Extract the (X, Y) coordinate from the center of the cell holding the provided text.  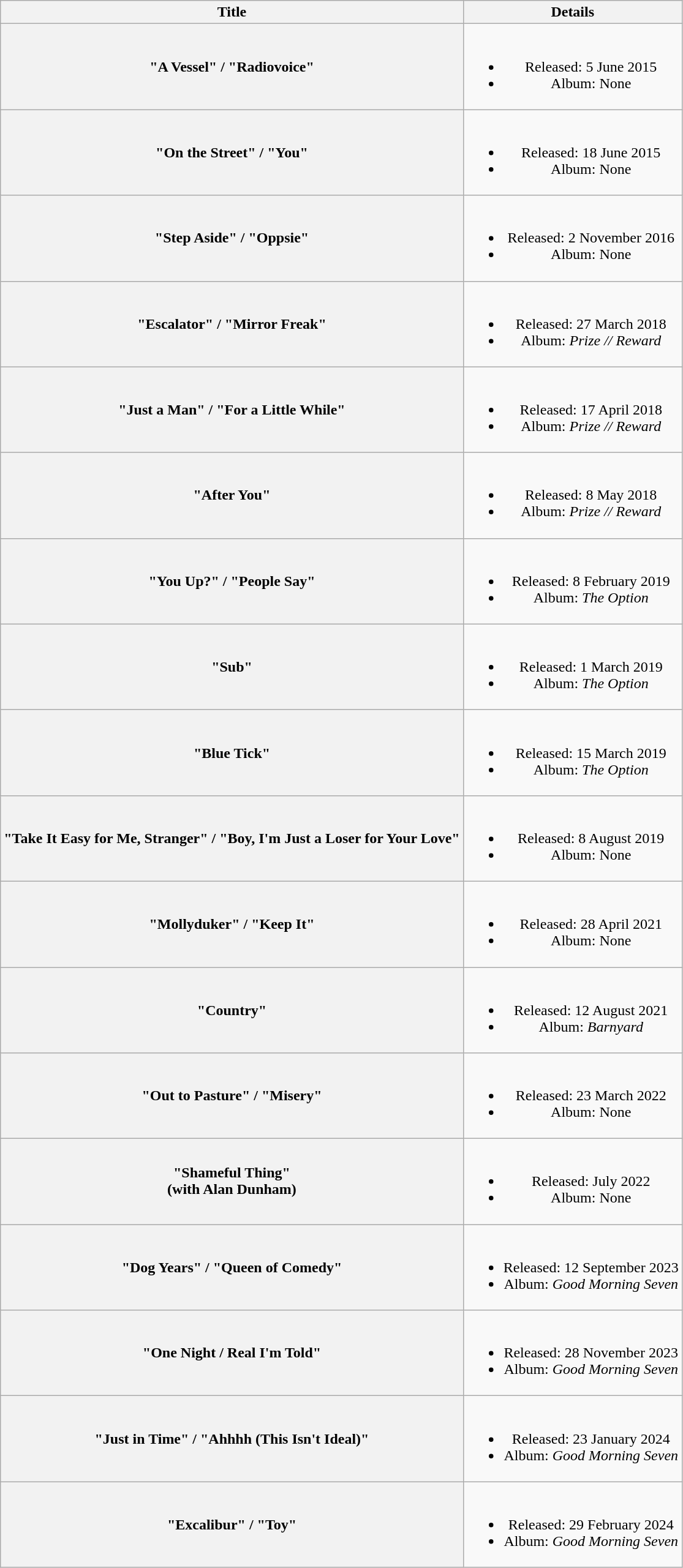
Details (572, 12)
Released: 12 September 2023Album: Good Morning Seven (572, 1267)
Released: 18 June 2015Album: None (572, 152)
Title (232, 12)
Released: 8 August 2019Album: None (572, 838)
Released: 2 November 2016Album: None (572, 238)
"Dog Years" / "Queen of Comedy" (232, 1267)
Released: July 2022Album: None (572, 1182)
Released: 8 May 2018Album: Prize // Reward (572, 495)
Released: 23 January 2024Album: Good Morning Seven (572, 1439)
Released: 27 March 2018Album: Prize // Reward (572, 324)
"Escalator" / "Mirror Freak" (232, 324)
Released: 28 November 2023Album: Good Morning Seven (572, 1353)
"Shameful Thing" (with Alan Dunham) (232, 1182)
Released: 28 April 2021Album: None (572, 924)
"You Up?" / "People Say" (232, 581)
"One Night / Real I'm Told" (232, 1353)
Released: 23 March 2022Album: None (572, 1096)
Released: 12 August 2021Album: Barnyard (572, 1010)
"Just a Man" / "For a Little While" (232, 410)
"A Vessel" / "Radiovoice" (232, 67)
Released: 5 June 2015Album: None (572, 67)
"Take It Easy for Me, Stranger" / "Boy, I'm Just a Loser for Your Love" (232, 838)
"After You" (232, 495)
"Step Aside" / "Oppsie" (232, 238)
"Mollyduker" / "Keep It" (232, 924)
Released: 8 February 2019Album: The Option (572, 581)
"Sub" (232, 667)
"On the Street" / "You" (232, 152)
"Country" (232, 1010)
"Out to Pasture" / "Misery" (232, 1096)
"Excalibur" / "Toy" (232, 1525)
Released: 1 March 2019Album: The Option (572, 667)
Released: 15 March 2019Album: The Option (572, 752)
"Blue Tick" (232, 752)
Released: 29 February 2024Album: Good Morning Seven (572, 1525)
"Just in Time" / "Ahhhh (This Isn't Ideal)" (232, 1439)
Released: 17 April 2018Album: Prize // Reward (572, 410)
